Identify which cell holds the provided text, then report its (X, Y) central coordinate. 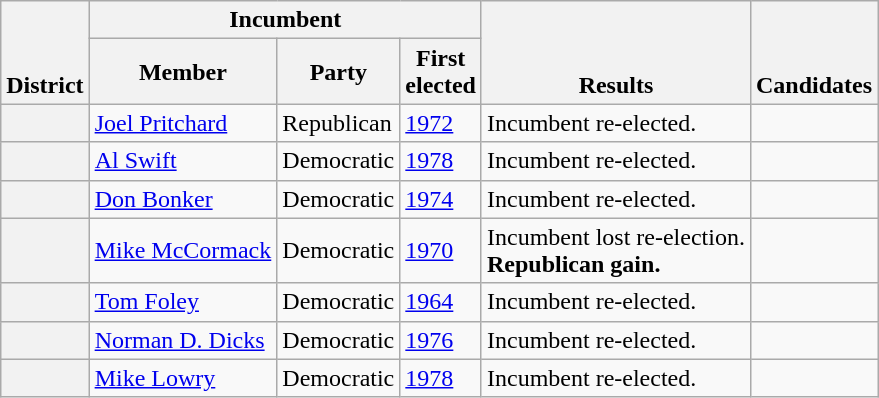
Candidates (814, 52)
Republican (338, 123)
Don Bonker (183, 199)
Incumbent (285, 20)
Al Swift (183, 161)
Norman D. Dicks (183, 340)
Firstelected (441, 72)
1972 (441, 123)
Joel Pritchard (183, 123)
1964 (441, 302)
Incumbent lost re-election.Republican gain. (616, 250)
Member (183, 72)
District (45, 52)
Mike Lowry (183, 378)
Tom Foley (183, 302)
Party (338, 72)
1974 (441, 199)
Results (616, 52)
1976 (441, 340)
1970 (441, 250)
Mike McCormack (183, 250)
